Detect which cell encompasses the target text, then output its (X, Y) center coordinate. 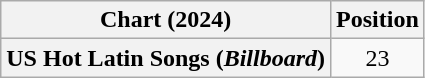
US Hot Latin Songs (Billboard) (166, 58)
Position (378, 20)
23 (378, 58)
Chart (2024) (166, 20)
